Scan for the cell matching the given text and deliver its (X, Y) coordinate at center. 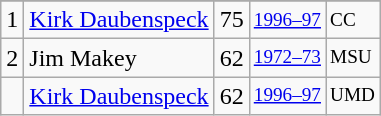
1 (12, 20)
CC (353, 20)
Jim Makey (119, 58)
1972–73 (287, 58)
75 (232, 20)
2 (12, 58)
UMD (353, 96)
MSU (353, 58)
